Determine the (x, y) coordinate at the center of the cell enclosing the given text.  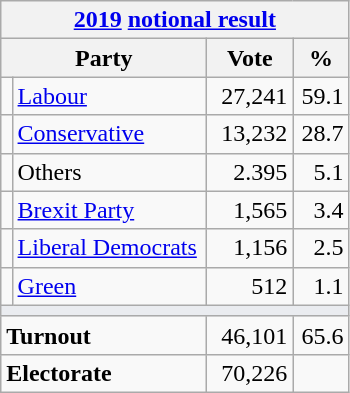
Brexit Party (110, 210)
1,156 (250, 248)
Liberal Democrats (110, 248)
1,565 (250, 210)
Green (110, 286)
3.4 (321, 210)
28.7 (321, 134)
2.395 (250, 172)
Electorate (104, 373)
Vote (250, 58)
2019 notional result (175, 20)
2.5 (321, 248)
46,101 (250, 335)
Others (110, 172)
512 (250, 286)
Conservative (110, 134)
27,241 (250, 96)
% (321, 58)
5.1 (321, 172)
Party (104, 58)
65.6 (321, 335)
1.1 (321, 286)
Labour (110, 96)
13,232 (250, 134)
59.1 (321, 96)
70,226 (250, 373)
Turnout (104, 335)
